Capture the cell that displays the provided text and extract its (X, Y) central coordinate. 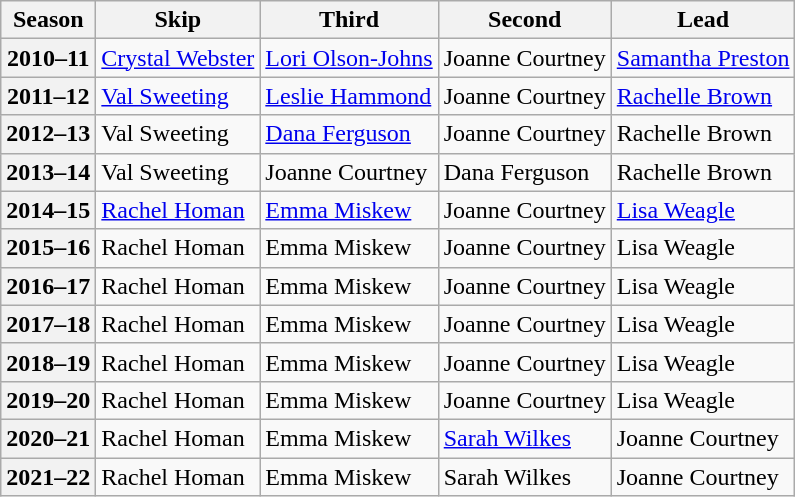
2019–20 (48, 400)
Samantha Preston (703, 58)
Leslie Hammond (349, 96)
2018–19 (48, 362)
Season (48, 20)
Lori Olson-Johns (349, 58)
Lead (703, 20)
Crystal Webster (178, 58)
2012–13 (48, 134)
2011–12 (48, 96)
2010–11 (48, 58)
2013–14 (48, 172)
2015–16 (48, 248)
2021–22 (48, 477)
Skip (178, 20)
2017–18 (48, 324)
2014–15 (48, 210)
Second (524, 20)
2020–21 (48, 438)
2016–17 (48, 286)
Third (349, 20)
